Detect which cell encompasses the target text, then output its [x, y] center coordinate. 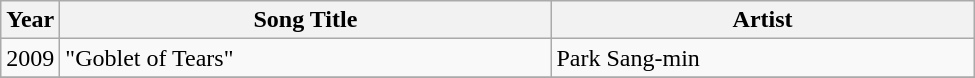
Song Title [306, 20]
2009 [30, 58]
Artist [762, 20]
Year [30, 20]
Park Sang-min [762, 58]
"Goblet of Tears" [306, 58]
